Return the [x, y] coordinate for the center point of the cell that contains the specified text.  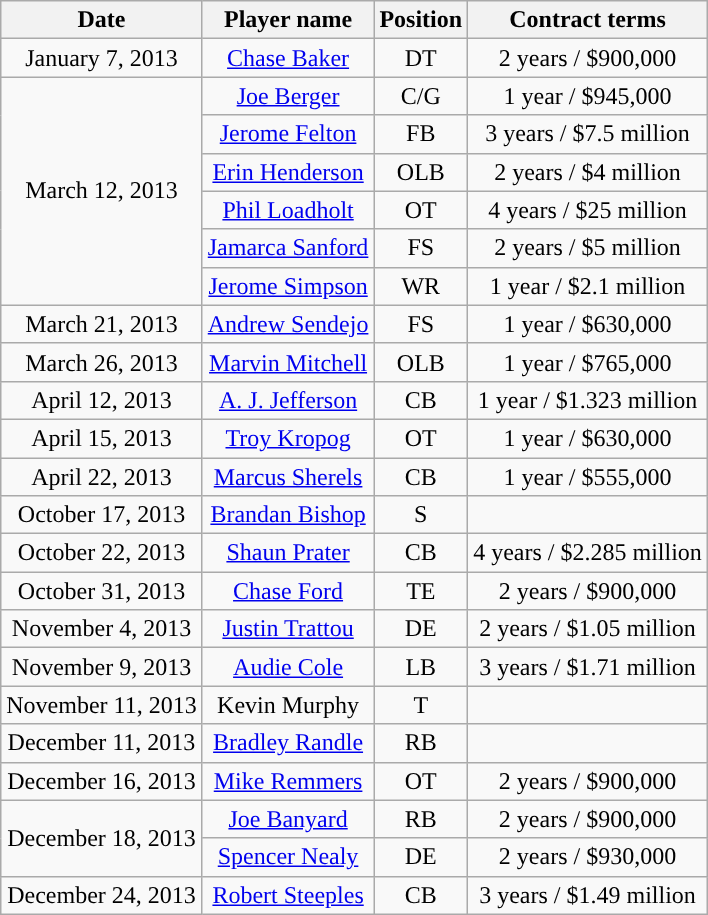
4 years / $2.285 million [588, 553]
Contract terms [588, 20]
Robert Steeples [288, 895]
October 22, 2013 [102, 553]
Troy Kropog [288, 438]
December 24, 2013 [102, 895]
December 18, 2013 [102, 838]
January 7, 2013 [102, 58]
A. J. Jefferson [288, 400]
1 year / $945,000 [588, 96]
December 16, 2013 [102, 781]
March 26, 2013 [102, 362]
S [421, 515]
Marvin Mitchell [288, 362]
LB [421, 667]
Date [102, 20]
March 12, 2013 [102, 191]
3 years / $7.5 million [588, 134]
March 21, 2013 [102, 324]
Chase Baker [288, 58]
April 12, 2013 [102, 400]
Phil Loadholt [288, 210]
Jerome Simpson [288, 286]
T [421, 705]
Justin Trattou [288, 629]
Bradley Randle [288, 743]
November 11, 2013 [102, 705]
WR [421, 286]
DT [421, 58]
C/G [421, 96]
April 15, 2013 [102, 438]
Jamarca Sanford [288, 248]
Chase Ford [288, 591]
TE [421, 591]
2 years / $930,000 [588, 857]
Brandan Bishop [288, 515]
Kevin Murphy [288, 705]
November 4, 2013 [102, 629]
Erin Henderson [288, 172]
Audie Cole [288, 667]
December 11, 2013 [102, 743]
Player name [288, 20]
Joe Berger [288, 96]
2 years / $4 million [588, 172]
Jerome Felton [288, 134]
1 year / $765,000 [588, 362]
1 year / $1.323 million [588, 400]
April 22, 2013 [102, 477]
3 years / $1.49 million [588, 895]
Shaun Prater [288, 553]
October 31, 2013 [102, 591]
3 years / $1.71 million [588, 667]
1 year / $2.1 million [588, 286]
Spencer Nealy [288, 857]
Andrew Sendejo [288, 324]
Mike Remmers [288, 781]
Position [421, 20]
1 year / $555,000 [588, 477]
2 years / $1.05 million [588, 629]
November 9, 2013 [102, 667]
4 years / $25 million [588, 210]
October 17, 2013 [102, 515]
Marcus Sherels [288, 477]
FB [421, 134]
Joe Banyard [288, 819]
2 years / $5 million [588, 248]
